Find where the given text appears and provide that cell's center as [X, Y] coordinate. 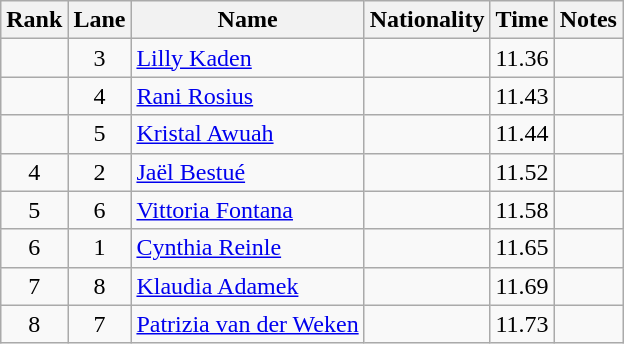
11.65 [522, 248]
Name [248, 20]
11.43 [522, 96]
Kristal Awuah [248, 134]
Lane [100, 20]
11.58 [522, 210]
Nationality [427, 20]
Rani Rosius [248, 96]
Cynthia Reinle [248, 248]
11.69 [522, 286]
11.44 [522, 134]
Notes [588, 20]
11.52 [522, 172]
Time [522, 20]
Vittoria Fontana [248, 210]
Klaudia Adamek [248, 286]
Rank [34, 20]
Patrizia van der Weken [248, 324]
11.36 [522, 58]
11.73 [522, 324]
Lilly Kaden [248, 58]
2 [100, 172]
3 [100, 58]
Jaël Bestué [248, 172]
1 [100, 248]
